Determine the (X, Y) coordinate at the center of the cell enclosing the given text.  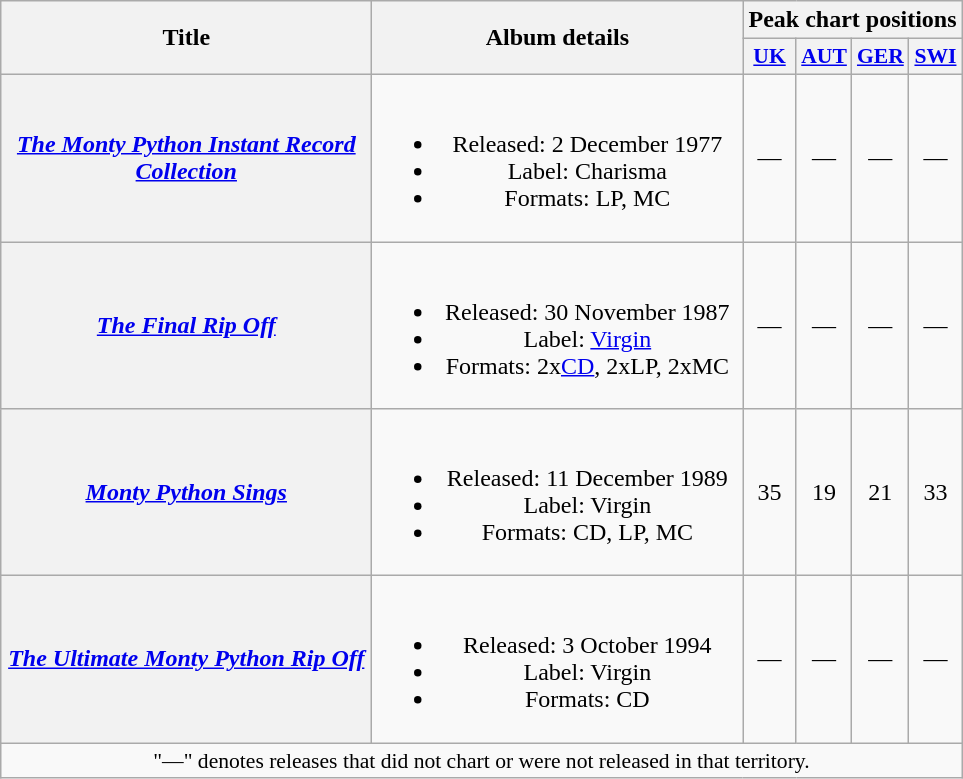
Released: 11 December 1989Label: VirginFormats: CD, LP, MC (558, 492)
AUT (824, 57)
Monty Python Sings (186, 492)
Released: 3 October 1994Label: VirginFormats: CD (558, 660)
Peak chart positions (852, 20)
SWI (936, 57)
"—" denotes releases that did not chart or were not released in that territory. (482, 761)
The Monty Python Instant Record Collection (186, 158)
33 (936, 492)
19 (824, 492)
35 (770, 492)
Released: 30 November 1987Label: VirginFormats: 2xCD, 2xLP, 2xMC (558, 326)
The Ultimate Monty Python Rip Off (186, 660)
Released: 2 December 1977Label: CharismaFormats: LP, MC (558, 158)
21 (880, 492)
UK (770, 57)
The Final Rip Off (186, 326)
Album details (558, 38)
GER (880, 57)
Title (186, 38)
